Search for the cell housing the specified text and yield its (X, Y) center coordinate. 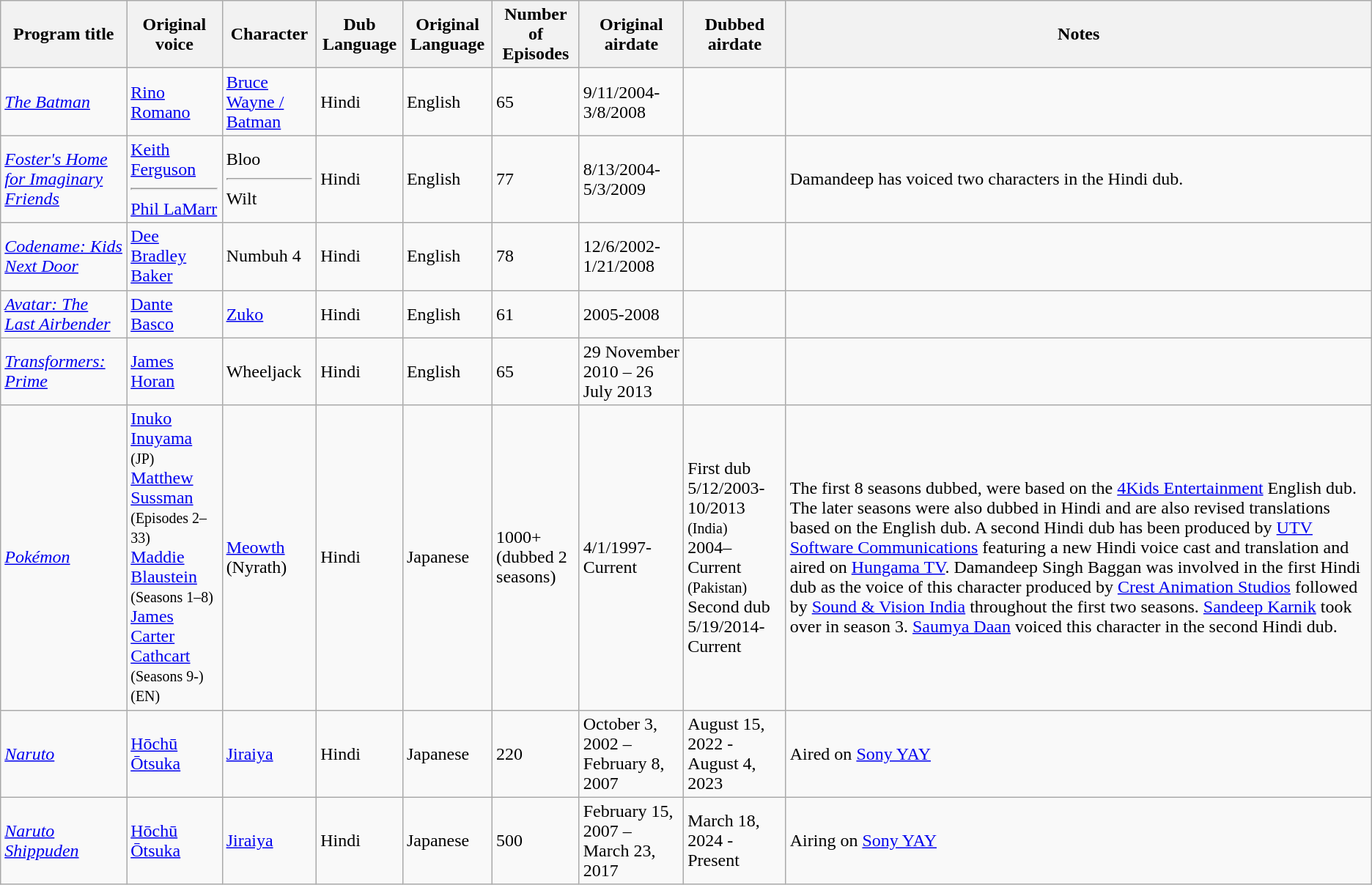
Bruce Wayne / Batman (270, 102)
Meowth (Nyrath) (270, 558)
Original voice (174, 34)
12/6/2002-1/21/2008 (631, 256)
Airing on Sony YAY (1079, 841)
Original Language (447, 34)
Number of Episodes (536, 34)
October 3, 2002 – February 8, 2007 (631, 753)
James Horan (174, 371)
Dub Language (360, 34)
Program title (64, 34)
The Batman (64, 102)
Transformers: Prime (64, 371)
Dante Basco (174, 314)
9/11/2004-3/8/2008 (631, 102)
Numbuh 4 (270, 256)
61 (536, 314)
29 November 2010 – 26 July 2013 (631, 371)
First dub 5/12/2003-10/2013(India)2004–Current(Pakistan) Second dub 5/19/2014-Current (735, 558)
1000+ (dubbed 2 seasons) (536, 558)
8/13/2004-5/3/2009 (631, 179)
Keith Ferguson Phil LaMarr (174, 179)
Character (270, 34)
Codename: Kids Next Door (64, 256)
Notes (1079, 34)
Avatar: The Last Airbender (64, 314)
Original airdate (631, 34)
August 15, 2022 - August 4, 2023 (735, 753)
Dubbed airdate (735, 34)
Zuko (270, 314)
Rino Romano (174, 102)
78 (536, 256)
Naruto Shippuden (64, 841)
220 (536, 753)
Foster's Home for Imaginary Friends (64, 179)
Damandeep has voiced two characters in the Hindi dub. (1079, 179)
Aired on Sony YAY (1079, 753)
4/1/1997-Current (631, 558)
2005-2008 (631, 314)
February 15, 2007 – March 23, 2017 (631, 841)
Bloo Wilt (270, 179)
Dee Bradley Baker (174, 256)
Wheeljack (270, 371)
March 18, 2024 - Present (735, 841)
77 (536, 179)
Inuko Inuyama (JP) Matthew Sussman (Episodes 2–33) Maddie Blaustein (Seasons 1–8) James Carter Cathcart (Seasons 9-) (EN) (174, 558)
Naruto (64, 753)
Pokémon (64, 558)
500 (536, 841)
